Search for the cell housing the specified text and yield its [x, y] center coordinate. 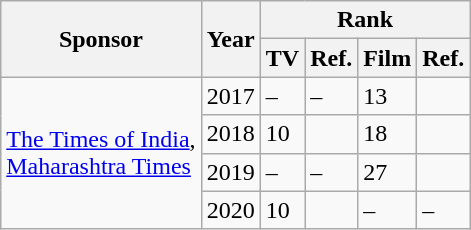
2017 [230, 96]
The Times of India,Maharashtra Times [101, 153]
27 [388, 172]
Year [230, 39]
2018 [230, 134]
18 [388, 134]
TV [282, 58]
2020 [230, 210]
Film [388, 58]
Sponsor [101, 39]
Rank [365, 20]
2019 [230, 172]
13 [388, 96]
